Return [X, Y] of the center of cell containing provided text 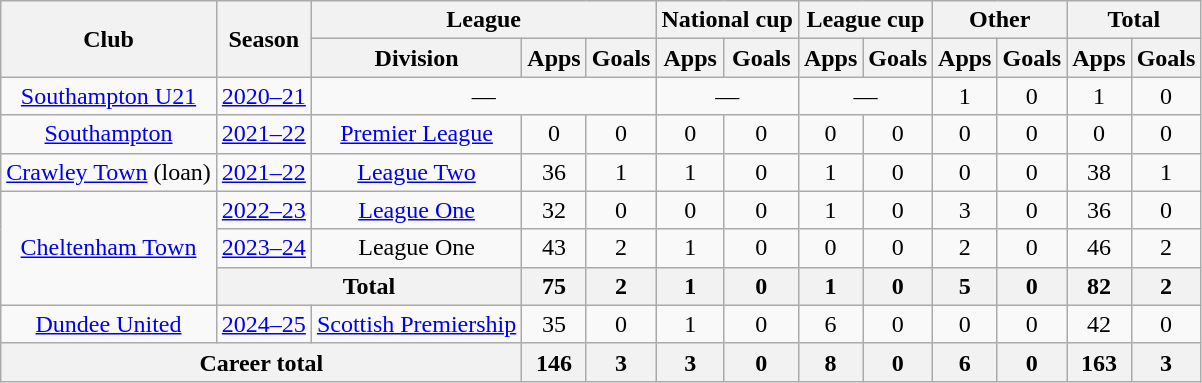
Southampton [109, 134]
82 [1099, 286]
Other [1000, 20]
146 [554, 362]
75 [554, 286]
163 [1099, 362]
2020–21 [264, 96]
League cup [865, 20]
League Two [416, 172]
5 [965, 286]
46 [1099, 248]
Scottish Premiership [416, 324]
Southampton U21 [109, 96]
8 [830, 362]
35 [554, 324]
43 [554, 248]
League [484, 20]
2022–23 [264, 210]
Crawley Town (loan) [109, 172]
2023–24 [264, 248]
Dundee United [109, 324]
38 [1099, 172]
Club [109, 39]
2024–25 [264, 324]
Premier League [416, 134]
Career total [262, 362]
National cup [727, 20]
42 [1099, 324]
Cheltenham Town [109, 248]
Season [264, 39]
32 [554, 210]
Division [416, 58]
